From the cell containing the given text, extract its center point as [x, y] coordinate. 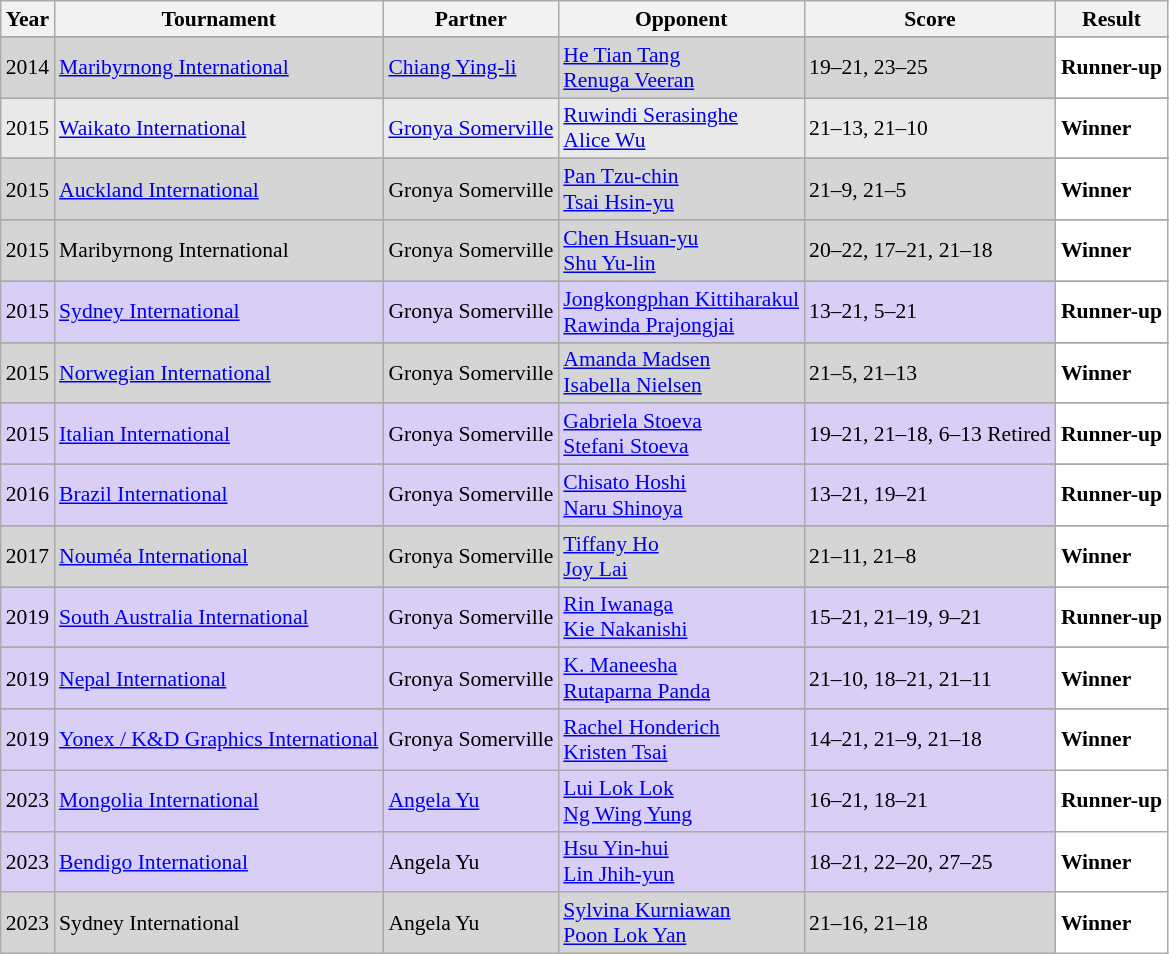
13–21, 19–21 [930, 496]
16–21, 18–21 [930, 800]
Pan Tzu-chin Tsai Hsin-yu [681, 190]
Bendigo International [218, 862]
Chisato Hoshi Naru Shinoya [681, 496]
21–9, 21–5 [930, 190]
Tournament [218, 19]
Amanda Madsen Isabella Nielsen [681, 372]
Waikato International [218, 128]
21–11, 21–8 [930, 556]
21–5, 21–13 [930, 372]
21–13, 21–10 [930, 128]
20–22, 17–21, 21–18 [930, 250]
Chen Hsuan-yu Shu Yu-lin [681, 250]
Italian International [218, 434]
21–10, 18–21, 21–11 [930, 678]
15–21, 21–19, 9–21 [930, 618]
21–16, 21–18 [930, 924]
Result [1112, 19]
Hsu Yin-hui Lin Jhih-yun [681, 862]
Nouméa International [218, 556]
2014 [28, 68]
2017 [28, 556]
19–21, 23–25 [930, 68]
He Tian Tang Renuga Veeran [681, 68]
Auckland International [218, 190]
Sylvina Kurniawan Poon Lok Yan [681, 924]
Score [930, 19]
Mongolia International [218, 800]
Nepal International [218, 678]
Ruwindi Serasinghe Alice Wu [681, 128]
Year [28, 19]
Norwegian International [218, 372]
Gabriela Stoeva Stefani Stoeva [681, 434]
19–21, 21–18, 6–13 Retired [930, 434]
14–21, 21–9, 21–18 [930, 740]
Brazil International [218, 496]
Lui Lok Lok Ng Wing Yung [681, 800]
Yonex / K&D Graphics International [218, 740]
18–21, 22–20, 27–25 [930, 862]
13–21, 5–21 [930, 312]
2016 [28, 496]
Partner [470, 19]
Tiffany Ho Joy Lai [681, 556]
Opponent [681, 19]
Rin Iwanaga Kie Nakanishi [681, 618]
Rachel Honderich Kristen Tsai [681, 740]
K. Maneesha Rutaparna Panda [681, 678]
Chiang Ying-li [470, 68]
Jongkongphan Kittiharakul Rawinda Prajongjai [681, 312]
South Australia International [218, 618]
